Find where the given text appears and provide that cell's center as (x, y) coordinate. 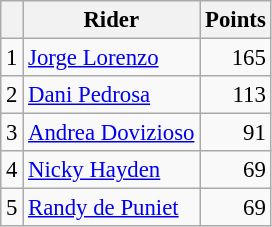
Andrea Dovizioso (112, 133)
165 (236, 58)
Rider (112, 20)
4 (12, 170)
2 (12, 95)
1 (12, 58)
Jorge Lorenzo (112, 58)
Randy de Puniet (112, 208)
3 (12, 133)
5 (12, 208)
Nicky Hayden (112, 170)
Points (236, 20)
91 (236, 133)
113 (236, 95)
Dani Pedrosa (112, 95)
